Capture the cell that displays the provided text and extract its [x, y] central coordinate. 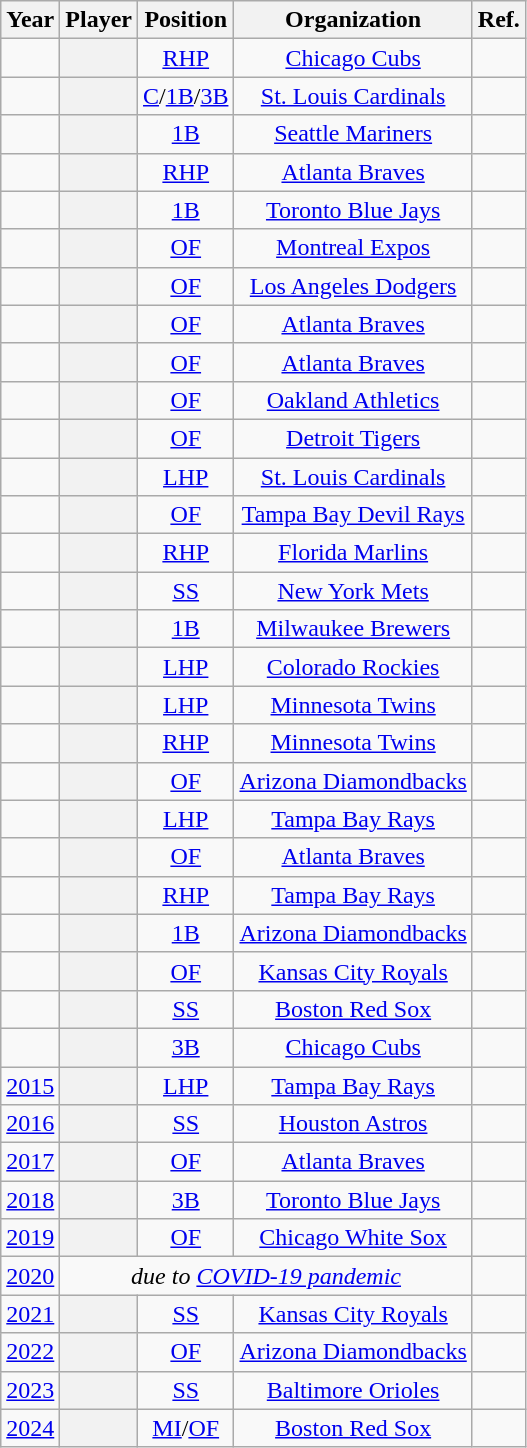
Milwaukee Brewers [353, 629]
2020 [30, 1276]
MI/OF [186, 1428]
2016 [30, 1124]
Houston Astros [353, 1124]
2023 [30, 1390]
Baltimore Orioles [353, 1390]
Oakland Athletics [353, 400]
Detroit Tigers [353, 438]
Organization [353, 20]
Year [30, 20]
2015 [30, 1085]
2019 [30, 1238]
due to COVID-19 pandemic [266, 1276]
Tampa Bay Devil Rays [353, 515]
2021 [30, 1314]
2022 [30, 1352]
New York Mets [353, 591]
2018 [30, 1200]
Seattle Mariners [353, 134]
Los Angeles Dodgers [353, 286]
Colorado Rockies [353, 667]
Florida Marlins [353, 553]
Ref. [498, 20]
Montreal Expos [353, 248]
C/1B/3B [186, 96]
Player [99, 20]
Position [186, 20]
2017 [30, 1162]
2024 [30, 1428]
Chicago White Sox [353, 1238]
